Provide the [x, y] coordinate of the cell's center where the given text is located.  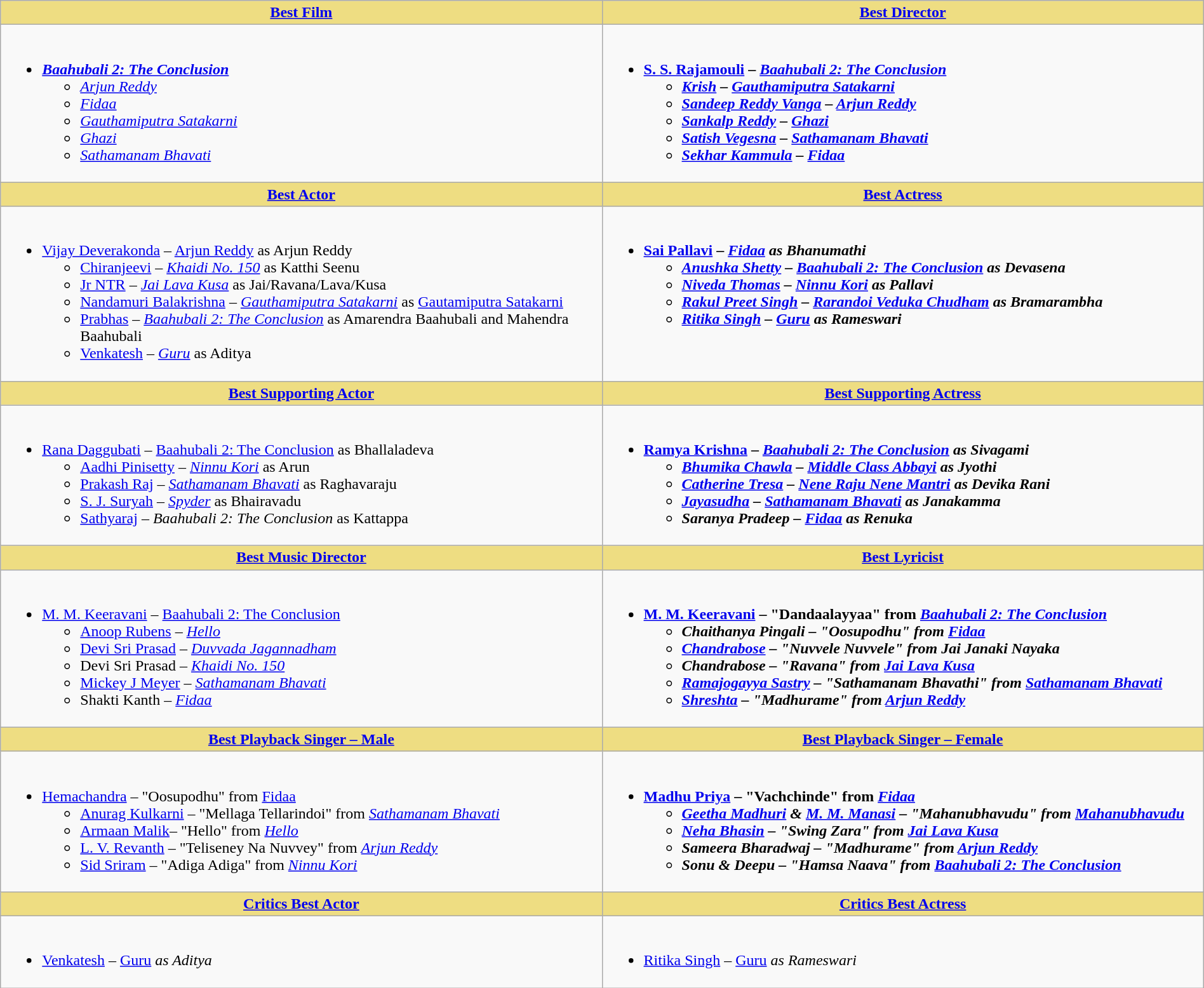
Critics Best Actress [903, 904]
Best Supporting Actor [301, 393]
Best Playback Singer – Female [903, 739]
Best Actor [301, 194]
Ritika Singh – Guru as Rameswari [903, 951]
Best Director [903, 13]
Best Playback Singer – Male [301, 739]
Best Lyricist [903, 557]
Critics Best Actor [301, 904]
Best Supporting Actress [903, 393]
Best Music Director [301, 557]
Best Actress [903, 194]
Best Film [301, 13]
Baahubali 2: The ConclusionArjun ReddyFidaaGauthamiputra SatakarniGhaziSathamanam Bhavati [301, 103]
Venkatesh – Guru as Aditya [301, 951]
